Return the [x, y] coordinate for the center point of the cell that contains the specified text.  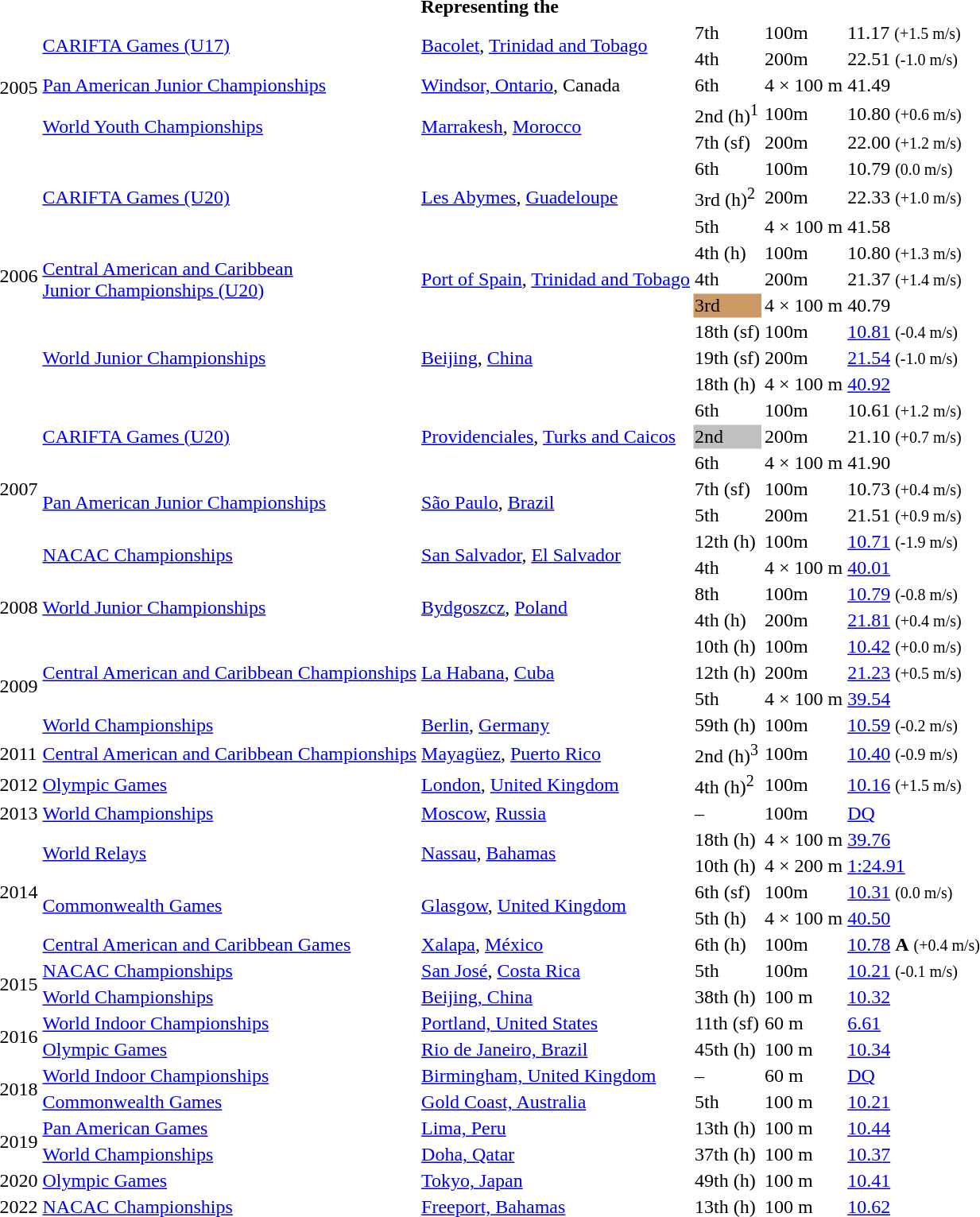
7th [726, 33]
Marrakesh, Morocco [556, 127]
Central American and CaribbeanJunior Championships (U20) [230, 279]
8th [726, 594]
11th (sf) [726, 1024]
3rd [726, 305]
Rio de Janeiro, Brazil [556, 1050]
18th (sf) [726, 331]
19th (sf) [726, 358]
2nd (h)1 [726, 114]
Central American and Caribbean Games [230, 945]
6th (sf) [726, 893]
World Youth Championships [230, 127]
Tokyo, Japan [556, 1181]
13th (h) [726, 1129]
Gold Coast, Australia [556, 1103]
Nassau, Bahamas [556, 854]
38th (h) [726, 998]
49th (h) [726, 1181]
Mayagüez, Puerto Rico [556, 754]
2nd (h)3 [726, 754]
5th (h) [726, 919]
Moscow, Russia [556, 814]
Lima, Peru [556, 1129]
59th (h) [726, 725]
San Salvador, El Salvador [556, 555]
CARIFTA Games (U17) [230, 46]
Glasgow, United Kingdom [556, 906]
2nd [726, 436]
Providenciales, Turks and Caicos [556, 436]
Bacolet, Trinidad and Tobago [556, 46]
São Paulo, Brazil [556, 502]
Birmingham, United Kingdom [556, 1076]
45th (h) [726, 1050]
4 × 200 m [803, 866]
Bydgoszcz, Poland [556, 607]
London, United Kingdom [556, 785]
Pan American Games [230, 1129]
Windsor, Ontario, Canada [556, 85]
37th (h) [726, 1155]
San José, Costa Rica [556, 971]
6th (h) [726, 945]
Port of Spain, Trinidad and Tobago [556, 279]
Portland, United States [556, 1024]
World Relays [230, 854]
Doha, Qatar [556, 1155]
Les Abymes, Guadeloupe [556, 197]
3rd (h)2 [726, 197]
Berlin, Germany [556, 725]
La Habana, Cuba [556, 672]
4th (h)2 [726, 785]
Xalapa, México [556, 945]
